Find where the given text appears and provide that cell's center as [x, y] coordinate. 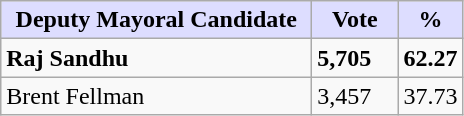
Deputy Mayoral Candidate [156, 20]
Raj Sandhu [156, 58]
% [430, 20]
5,705 [355, 58]
37.73 [430, 96]
62.27 [430, 58]
Brent Fellman [156, 96]
Vote [355, 20]
3,457 [355, 96]
